From the cell containing the given text, extract its center point as (x, y) coordinate. 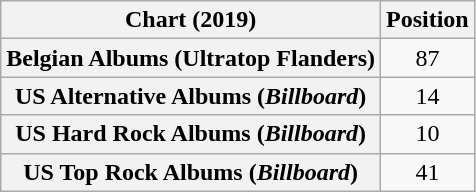
87 (428, 58)
Chart (2019) (191, 20)
41 (428, 172)
US Top Rock Albums (Billboard) (191, 172)
14 (428, 96)
10 (428, 134)
Belgian Albums (Ultratop Flanders) (191, 58)
US Hard Rock Albums (Billboard) (191, 134)
US Alternative Albums (Billboard) (191, 96)
Position (428, 20)
